Locate the cell with the specified text and output its (x, y) center coordinate. 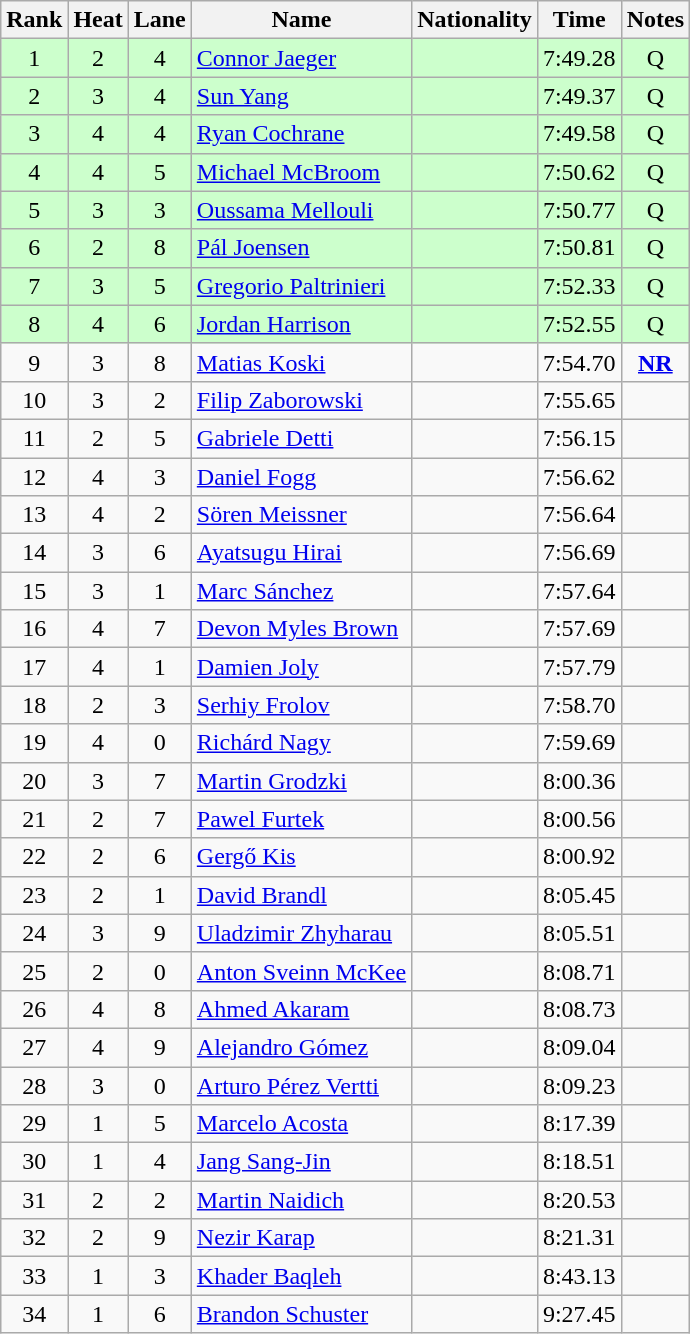
30 (34, 1162)
Connor Jaeger (301, 58)
8:09.04 (579, 1047)
Filip Zaborowski (301, 400)
7:55.65 (579, 400)
Uladzimir Zhyharau (301, 933)
8:00.56 (579, 819)
Name (301, 20)
7:56.69 (579, 553)
8:08.73 (579, 1009)
27 (34, 1047)
8:05.51 (579, 933)
Martin Grodzki (301, 781)
Nezir Karap (301, 1238)
8:08.71 (579, 971)
Ahmed Akaram (301, 1009)
8:09.23 (579, 1085)
26 (34, 1009)
Notes (655, 20)
Nationality (475, 20)
Arturo Pérez Vertti (301, 1085)
11 (34, 438)
7:56.62 (579, 477)
7:50.62 (579, 172)
Gergő Kis (301, 857)
Rank (34, 20)
19 (34, 743)
7:52.33 (579, 286)
Sun Yang (301, 96)
Richárd Nagy (301, 743)
8:05.45 (579, 895)
10 (34, 400)
7:52.55 (579, 324)
7:50.77 (579, 210)
Michael McBroom (301, 172)
8:00.36 (579, 781)
17 (34, 667)
33 (34, 1276)
Jordan Harrison (301, 324)
22 (34, 857)
9:27.45 (579, 1314)
Alejandro Gómez (301, 1047)
Pawel Furtek (301, 819)
Devon Myles Brown (301, 629)
8:21.31 (579, 1238)
7:59.69 (579, 743)
13 (34, 515)
8:00.92 (579, 857)
8:20.53 (579, 1200)
28 (34, 1085)
Serhiy Frolov (301, 705)
Damien Joly (301, 667)
Gabriele Detti (301, 438)
25 (34, 971)
18 (34, 705)
Daniel Fogg (301, 477)
7:57.79 (579, 667)
NR (655, 362)
8:43.13 (579, 1276)
Lane (160, 20)
34 (34, 1314)
7:49.58 (579, 134)
7:49.28 (579, 58)
8:18.51 (579, 1162)
24 (34, 933)
7:54.70 (579, 362)
Jang Sang-Jin (301, 1162)
Heat (98, 20)
Brandon Schuster (301, 1314)
David Brandl (301, 895)
21 (34, 819)
7:56.64 (579, 515)
12 (34, 477)
Ryan Cochrane (301, 134)
Anton Sveinn McKee (301, 971)
16 (34, 629)
Marcelo Acosta (301, 1124)
23 (34, 895)
Matias Koski (301, 362)
Pál Joensen (301, 248)
Oussama Mellouli (301, 210)
Time (579, 20)
7:57.64 (579, 591)
Sören Meissner (301, 515)
Martin Naidich (301, 1200)
7:56.15 (579, 438)
14 (34, 553)
20 (34, 781)
Ayatsugu Hirai (301, 553)
Marc Sánchez (301, 591)
7:58.70 (579, 705)
7:50.81 (579, 248)
8:17.39 (579, 1124)
15 (34, 591)
7:57.69 (579, 629)
31 (34, 1200)
Khader Baqleh (301, 1276)
29 (34, 1124)
Gregorio Paltrinieri (301, 286)
32 (34, 1238)
7:49.37 (579, 96)
